Pinpoint the cell where the given text exists, returning its [X, Y] midpoint coordinate. 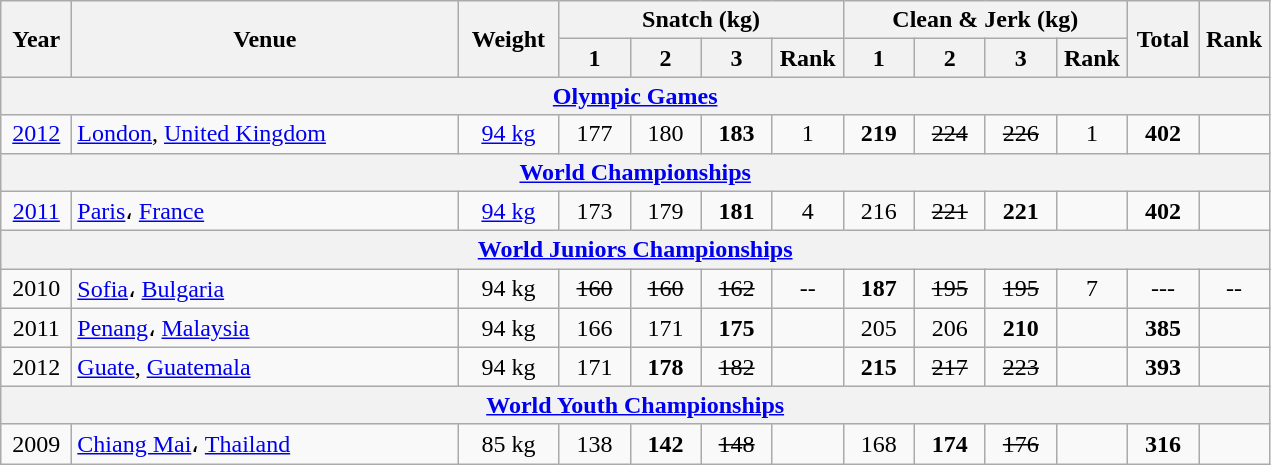
Chiang Mai، Thailand [265, 444]
Venue [265, 39]
Paris، France [265, 211]
Sofia، Bulgaria [265, 289]
--- [1162, 289]
224 [950, 134]
178 [666, 367]
85 kg [508, 444]
210 [1020, 328]
142 [666, 444]
219 [878, 134]
2010 [36, 289]
168 [878, 444]
World Championships [636, 172]
206 [950, 328]
316 [1162, 444]
217 [950, 367]
London, United Kingdom [265, 134]
180 [666, 134]
177 [594, 134]
174 [950, 444]
4 [808, 211]
Guate, Guatemala [265, 367]
175 [736, 328]
187 [878, 289]
166 [594, 328]
215 [878, 367]
176 [1020, 444]
179 [666, 211]
Year [36, 39]
Snatch (kg) [701, 20]
393 [1162, 367]
148 [736, 444]
Penang، Malaysia [265, 328]
Weight [508, 39]
205 [878, 328]
Olympic Games [636, 96]
181 [736, 211]
183 [736, 134]
World Juniors Championships [636, 250]
7 [1092, 289]
216 [878, 211]
223 [1020, 367]
173 [594, 211]
2009 [36, 444]
385 [1162, 328]
World Youth Championships [636, 405]
Total [1162, 39]
182 [736, 367]
162 [736, 289]
138 [594, 444]
Clean & Jerk (kg) [985, 20]
226 [1020, 134]
